Detect which cell encompasses the target text, then output its [x, y] center coordinate. 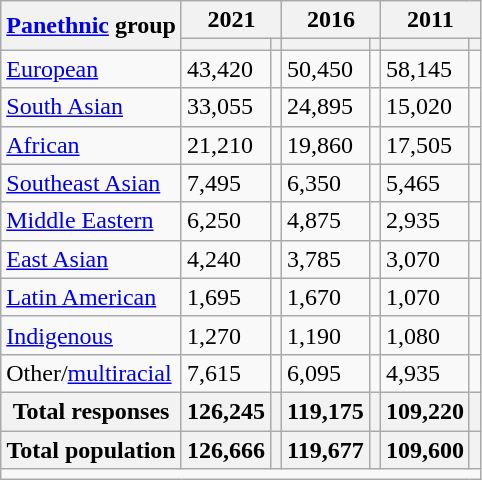
2,935 [424, 221]
1,070 [424, 297]
1,270 [226, 335]
21,210 [226, 145]
Panethnic group [92, 26]
33,055 [226, 107]
1,190 [326, 335]
19,860 [326, 145]
Total responses [92, 411]
Southeast Asian [92, 183]
East Asian [92, 259]
24,895 [326, 107]
European [92, 69]
Total population [92, 449]
4,935 [424, 373]
6,350 [326, 183]
3,070 [424, 259]
4,240 [226, 259]
4,875 [326, 221]
1,080 [424, 335]
Latin American [92, 297]
7,495 [226, 183]
6,095 [326, 373]
2011 [430, 20]
1,670 [326, 297]
2016 [332, 20]
17,505 [424, 145]
3,785 [326, 259]
58,145 [424, 69]
50,450 [326, 69]
2021 [231, 20]
Indigenous [92, 335]
Middle Eastern [92, 221]
119,677 [326, 449]
Other/multiracial [92, 373]
1,695 [226, 297]
126,245 [226, 411]
African [92, 145]
126,666 [226, 449]
7,615 [226, 373]
109,220 [424, 411]
109,600 [424, 449]
6,250 [226, 221]
15,020 [424, 107]
43,420 [226, 69]
South Asian [92, 107]
119,175 [326, 411]
5,465 [424, 183]
